Return (X, Y) of the center of cell containing provided text 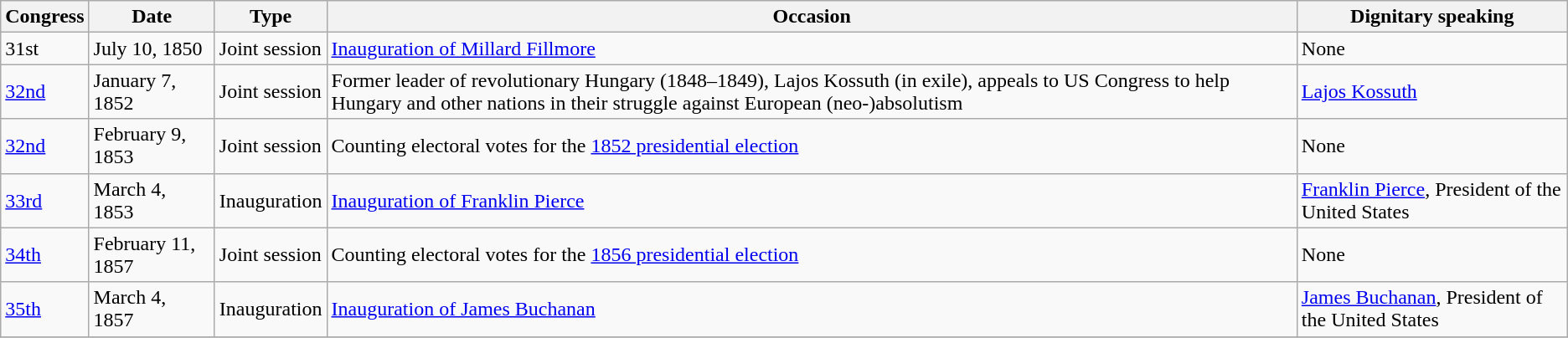
Franklin Pierce, President of the United States (1432, 201)
Occasion (812, 17)
Type (271, 17)
February 9, 1853 (152, 146)
Counting electoral votes for the 1856 presidential election (812, 254)
35th (45, 310)
Inauguration of Franklin Pierce (812, 201)
Congress (45, 17)
Dignitary speaking (1432, 17)
Inauguration of James Buchanan (812, 310)
Lajos Kossuth (1432, 92)
March 4, 1857 (152, 310)
July 10, 1850 (152, 49)
34th (45, 254)
March 4, 1853 (152, 201)
Inauguration of Millard Fillmore (812, 49)
33rd (45, 201)
James Buchanan, President of the United States (1432, 310)
Counting electoral votes for the 1852 presidential election (812, 146)
31st (45, 49)
January 7, 1852 (152, 92)
February 11, 1857 (152, 254)
Date (152, 17)
